For the text-containing cell, return its midpoint in (X, Y) coordinate format. 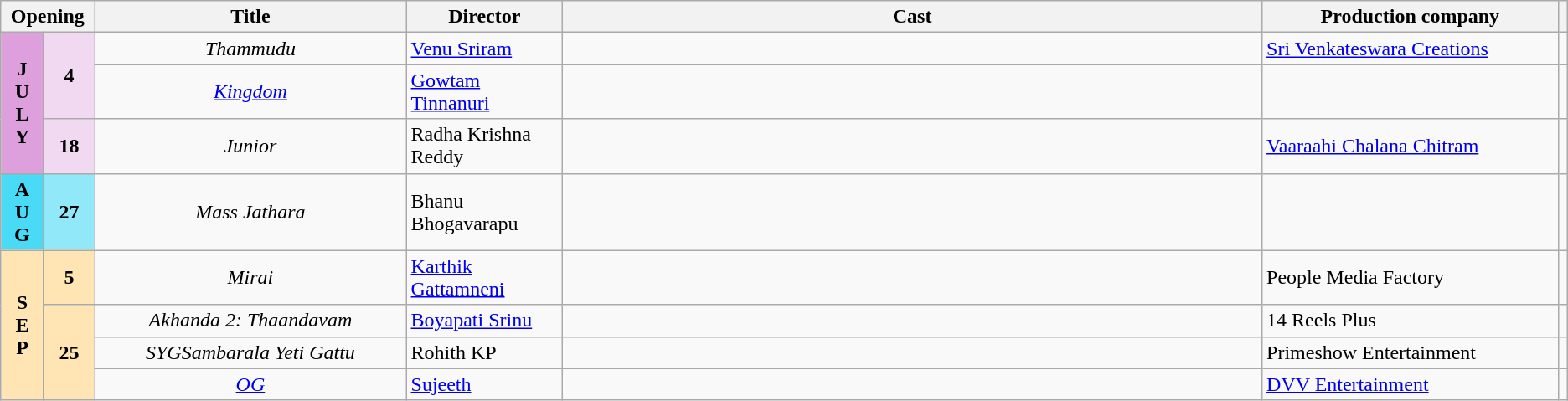
Vaaraahi Chalana Chitram (1411, 146)
Venu Sriram (484, 49)
OG (250, 384)
Thammudu (250, 49)
27 (69, 212)
Akhanda 2: Thaandavam (250, 321)
Bhanu Bhogavarapu (484, 212)
Sujeeth (484, 384)
Opening (48, 17)
Rohith KP (484, 352)
SEP (22, 325)
Production company (1411, 17)
Primeshow Entertainment (1411, 352)
Mass Jathara (250, 212)
14 Reels Plus (1411, 321)
People Media Factory (1411, 278)
Karthik Gattamneni (484, 278)
4 (69, 75)
Radha Krishna Reddy (484, 146)
18 (69, 146)
Junior (250, 146)
5 (69, 278)
Sri Venkateswara Creations (1411, 49)
DVV Entertainment (1411, 384)
Cast (913, 17)
Kingdom (250, 92)
Boyapati Srinu (484, 321)
SYGSambarala Yeti Gattu (250, 352)
Mirai (250, 278)
Title (250, 17)
AUG (22, 212)
Gowtam Tinnanuri (484, 92)
Director (484, 17)
25 (69, 352)
JULY (22, 103)
